Identify which cell holds the provided text, then report its [x, y] central coordinate. 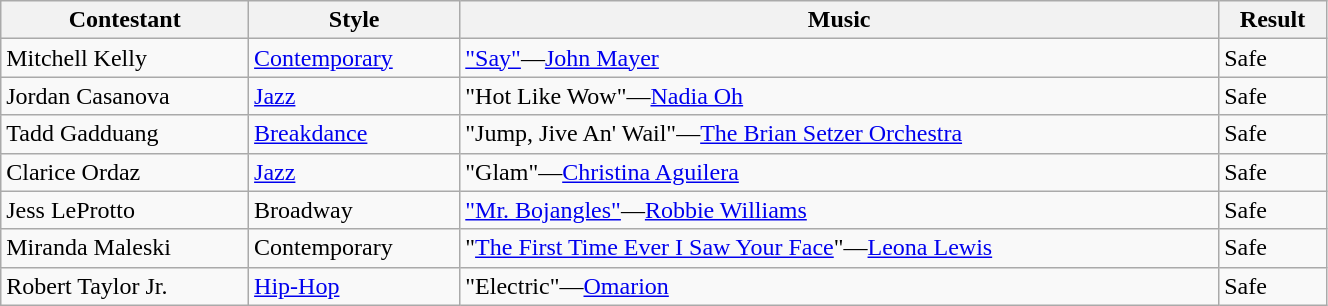
"Say"—John Mayer [840, 58]
Jess LeProtto [125, 210]
"Mr. Bojangles"—Robbie Williams [840, 210]
Breakdance [354, 134]
Tadd Gadduang [125, 134]
Broadway [354, 210]
Style [354, 20]
Contestant [125, 20]
Music [840, 20]
"Glam"—Christina Aguilera [840, 172]
Clarice Ordaz [125, 172]
Jordan Casanova [125, 96]
Mitchell Kelly [125, 58]
"Electric"—Omarion [840, 286]
Miranda Maleski [125, 248]
"Jump, Jive An' Wail"—The Brian Setzer Orchestra [840, 134]
"Hot Like Wow"—Nadia Oh [840, 96]
Result [1273, 20]
Robert Taylor Jr. [125, 286]
"The First Time Ever I Saw Your Face"—Leona Lewis [840, 248]
Hip-Hop [354, 286]
